Extract the (x, y) coordinate from the center of the cell holding the provided text.  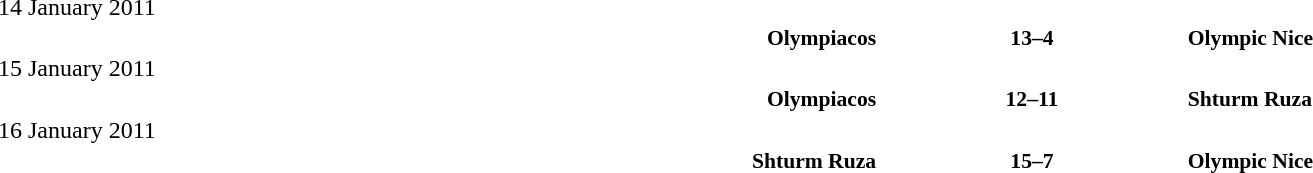
12–11 (1032, 99)
13–4 (1032, 38)
